Find where the given text appears and provide that cell's center as [x, y] coordinate. 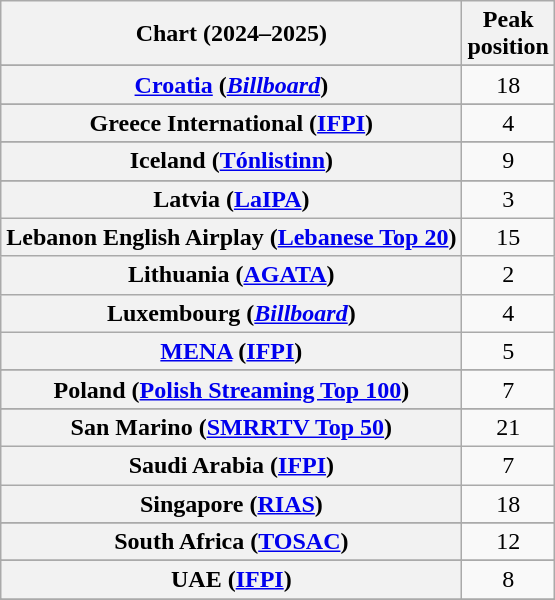
Poland (Polish Streaming Top 100) [232, 389]
Chart (2024–2025) [232, 34]
Singapore (RIAS) [232, 503]
Lithuania (AGATA) [232, 275]
9 [508, 161]
South Africa (TOSAC) [232, 542]
3 [508, 199]
Latvia (LaIPA) [232, 199]
Greece International (IFPI) [232, 123]
15 [508, 237]
Saudi Arabia (IFPI) [232, 465]
MENA (IFPI) [232, 351]
Peakposition [508, 34]
Luxembourg (Billboard) [232, 313]
Iceland (Tónlistinn) [232, 161]
21 [508, 427]
Lebanon English Airplay (Lebanese Top 20) [232, 237]
UAE (IFPI) [232, 580]
San Marino (SMRRTV Top 50) [232, 427]
5 [508, 351]
Croatia (Billboard) [232, 85]
12 [508, 542]
8 [508, 580]
2 [508, 275]
